From the cell containing the given text, extract its center point as (X, Y) coordinate. 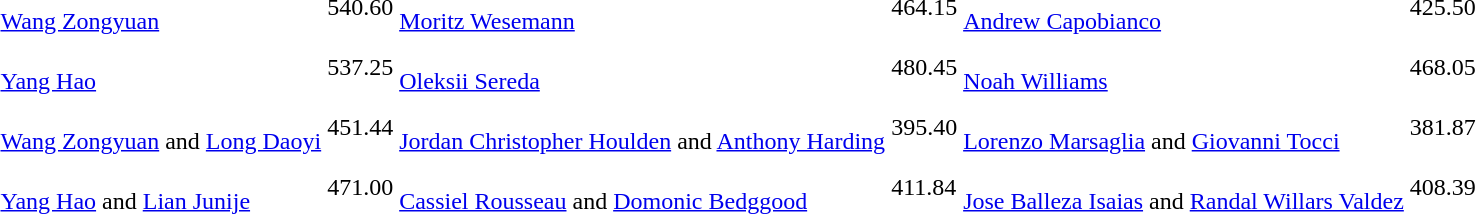
Lorenzo Marsaglia and Giovanni Tocci (1184, 128)
Oleksii Sereda (642, 68)
451.44 (360, 128)
Jordan Christopher Houlden and Anthony Harding (642, 128)
Noah Williams (1184, 68)
395.40 (924, 128)
537.25 (360, 68)
480.45 (924, 68)
